Find where the given text appears and provide that cell's center as (x, y) coordinate. 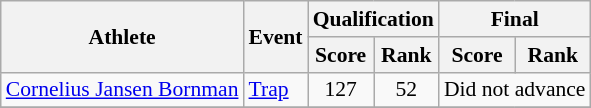
127 (341, 90)
Athlete (122, 36)
Did not advance (515, 90)
Final (515, 19)
52 (406, 90)
Qualification (374, 19)
Event (276, 36)
Cornelius Jansen Bornman (122, 90)
Trap (276, 90)
